Extract the [x, y] coordinate from the center of the cell holding the provided text.  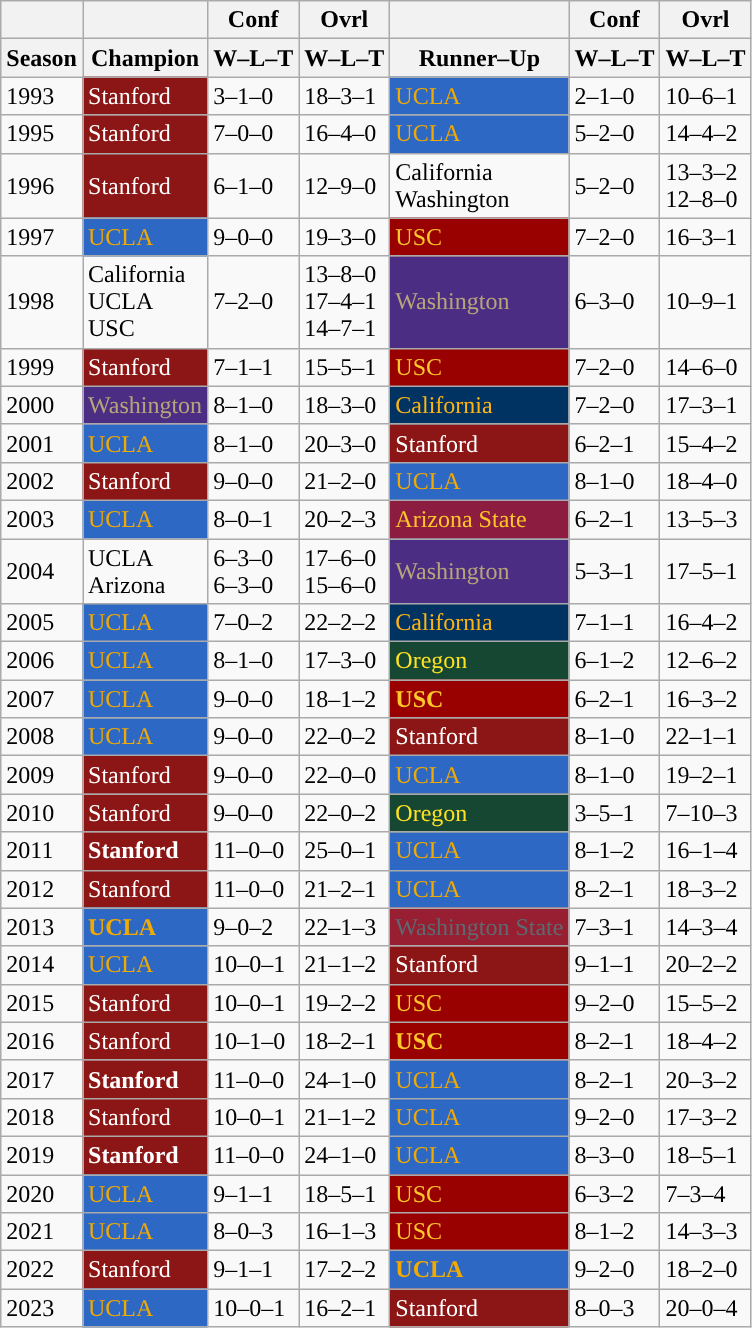
1996 [42, 186]
18–3–2 [706, 889]
2007 [42, 699]
16–1–4 [706, 851]
18–1–2 [344, 699]
2019 [42, 1155]
7–10–3 [706, 813]
19–3–0 [344, 237]
2000 [42, 405]
22–0–0 [344, 775]
2023 [42, 1308]
2021 [42, 1232]
6–3–0 [614, 302]
22–1–3 [344, 927]
10–9–1 [706, 302]
13–3–212–8–0 [706, 186]
17–6–015–6–0 [344, 570]
Season [42, 58]
12–6–2 [706, 661]
2006 [42, 661]
18–4–2 [706, 1041]
Washington State [480, 927]
CaliforniaWashington [480, 186]
1997 [42, 237]
2018 [42, 1117]
Arizona State [480, 519]
18–3–1 [344, 96]
20–2–3 [344, 519]
20–3–0 [344, 443]
14–6–0 [706, 367]
2013 [42, 927]
2010 [42, 813]
15–5–2 [706, 1003]
16–3–2 [706, 699]
1995 [42, 134]
10–1–0 [254, 1041]
6–3–06–3–0 [254, 570]
Runner–Up [480, 58]
16–2–1 [344, 1308]
2004 [42, 570]
CaliforniaUCLAUSC [144, 302]
2011 [42, 851]
Champion [144, 58]
7–3–4 [706, 1193]
16–1–3 [344, 1232]
12–9–0 [344, 186]
20–0–4 [706, 1308]
5–3–1 [614, 570]
1998 [42, 302]
2001 [42, 443]
2020 [42, 1193]
15–4–2 [706, 443]
6–1–0 [254, 186]
2015 [42, 1003]
14–3–3 [706, 1232]
17–3–2 [706, 1117]
17–3–1 [706, 405]
10–6–1 [706, 96]
13–5–3 [706, 519]
2002 [42, 481]
19–2–1 [706, 775]
14–3–4 [706, 927]
8–3–0 [614, 1155]
22–1–1 [706, 737]
2017 [42, 1079]
2–1–0 [614, 96]
7–0–0 [254, 134]
2016 [42, 1041]
7–3–1 [614, 927]
2022 [42, 1270]
22–2–2 [344, 623]
18–2–1 [344, 1041]
20–2–2 [706, 965]
17–5–1 [706, 570]
17–3–0 [344, 661]
16–4–2 [706, 623]
3–1–0 [254, 96]
18–4–0 [706, 481]
21–2–0 [344, 481]
18–3–0 [344, 405]
20–3–2 [706, 1079]
3–5–1 [614, 813]
1993 [42, 96]
2009 [42, 775]
8–0–1 [254, 519]
2014 [42, 965]
19–2–2 [344, 1003]
14–4–2 [706, 134]
25–0–1 [344, 851]
9–0–2 [254, 927]
16–4–0 [344, 134]
7–0–2 [254, 623]
2008 [42, 737]
UCLAArizona [144, 570]
1999 [42, 367]
2012 [42, 889]
16–3–1 [706, 237]
17–2–2 [344, 1270]
6–3–2 [614, 1193]
21–2–1 [344, 889]
2005 [42, 623]
2003 [42, 519]
6–1–2 [614, 661]
18–2–0 [706, 1270]
13–8–0 17–4–114–7–1 [344, 302]
15–5–1 [344, 367]
